Find where the given text appears and provide that cell's center as [X, Y] coordinate. 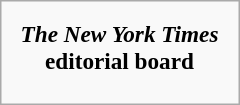
The New York Timeseditorial board [120, 48]
